Provide the (X, Y) coordinate of the cell's center where the given text is located.  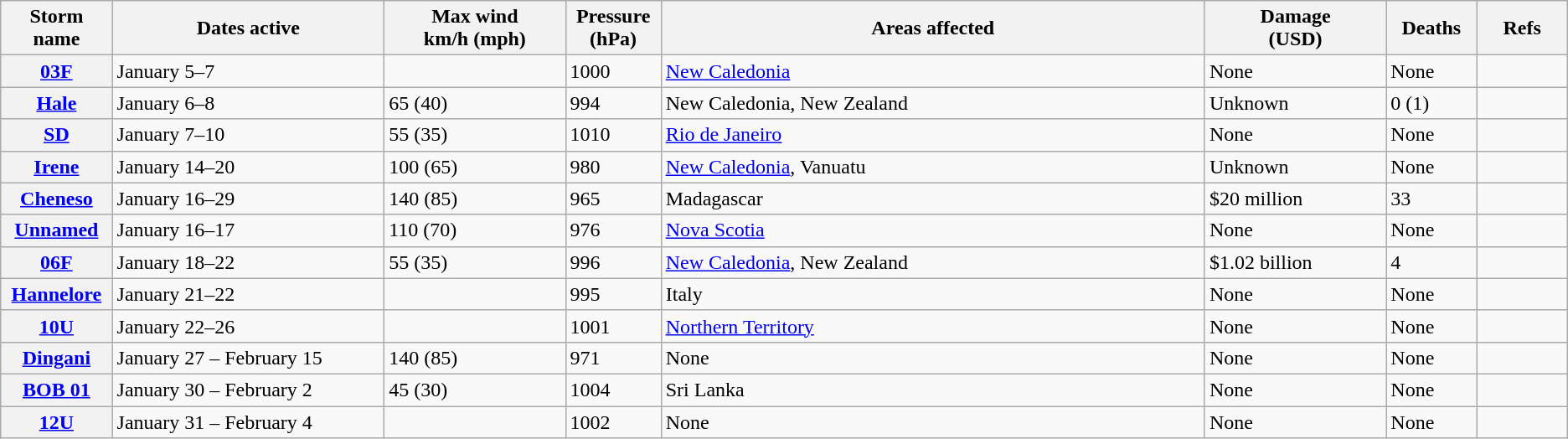
Hannelore (57, 294)
Deaths (1431, 28)
1002 (613, 421)
980 (613, 167)
Dates active (248, 28)
33 (1431, 199)
January 21–22 (248, 294)
January 22–26 (248, 326)
1000 (613, 71)
Sri Lanka (933, 390)
110 (70) (475, 230)
January 27 – February 15 (248, 358)
January 16–17 (248, 230)
45 (30) (475, 390)
BOB 01 (57, 390)
January 7–10 (248, 135)
4 (1431, 262)
965 (613, 199)
976 (613, 230)
65 (40) (475, 103)
12U (57, 421)
Pressure(hPa) (613, 28)
January 5–7 (248, 71)
Damage(USD) (1295, 28)
Madagascar (933, 199)
Max windkm/h (mph) (475, 28)
January 18–22 (248, 262)
$1.02 billion (1295, 262)
1010 (613, 135)
Italy (933, 294)
10U (57, 326)
$20 million (1295, 199)
Rio de Janeiro (933, 135)
0 (1) (1431, 103)
994 (613, 103)
1001 (613, 326)
Hale (57, 103)
January 30 – February 2 (248, 390)
January 16–29 (248, 199)
06F (57, 262)
1004 (613, 390)
January 31 – February 4 (248, 421)
Cheneso (57, 199)
995 (613, 294)
SD (57, 135)
Unnamed (57, 230)
January 14–20 (248, 167)
New Caledonia (933, 71)
Irene (57, 167)
100 (65) (475, 167)
January 6–8 (248, 103)
Northern Territory (933, 326)
Areas affected (933, 28)
New Caledonia, Vanuatu (933, 167)
Dingani (57, 358)
Nova Scotia (933, 230)
Refs (1522, 28)
Storm name (57, 28)
971 (613, 358)
996 (613, 262)
03F (57, 71)
